Return the (x, y) coordinate for the center point of the cell that contains the specified text.  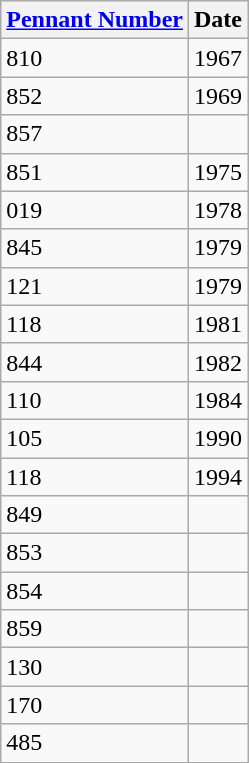
105 (95, 438)
Date (218, 20)
170 (95, 705)
485 (95, 743)
849 (95, 515)
1975 (218, 172)
1967 (218, 58)
121 (95, 286)
1969 (218, 96)
857 (95, 134)
854 (95, 591)
1982 (218, 362)
844 (95, 362)
1978 (218, 210)
Pennant Number (95, 20)
810 (95, 58)
851 (95, 172)
845 (95, 248)
852 (95, 96)
1990 (218, 438)
1994 (218, 477)
859 (95, 629)
019 (95, 210)
1981 (218, 324)
1984 (218, 400)
110 (95, 400)
130 (95, 667)
853 (95, 553)
